Detect which cell encompasses the target text, then output its (x, y) center coordinate. 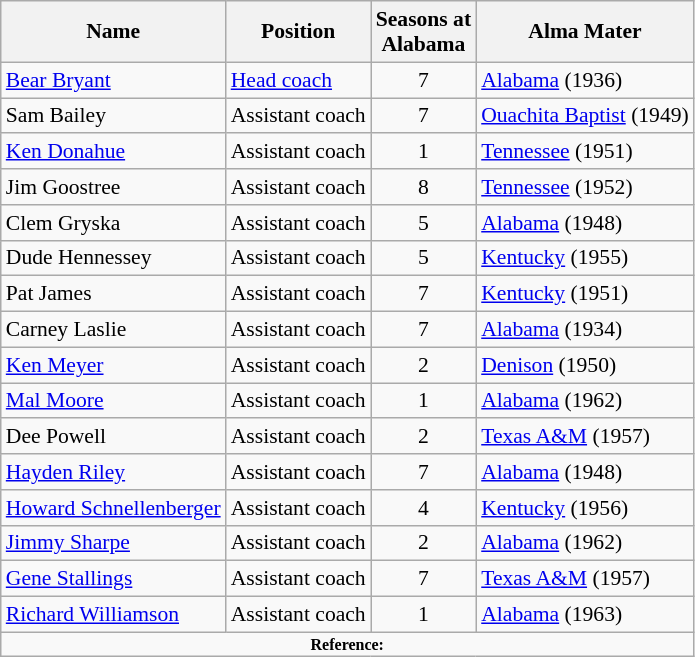
Clem Gryska (114, 223)
Reference: (348, 644)
Head coach (298, 80)
8 (424, 187)
Carney Laslie (114, 330)
4 (424, 508)
Jim Goostree (114, 187)
Name (114, 32)
Pat James (114, 294)
Kentucky (1956) (585, 508)
Alabama (1934) (585, 330)
Dude Hennessey (114, 258)
Denison (1950) (585, 365)
Mal Moore (114, 401)
Tennessee (1951) (585, 152)
Gene Stallings (114, 579)
Ken Donahue (114, 152)
Sam Bailey (114, 116)
Howard Schnellenberger (114, 508)
Seasons atAlabama (424, 32)
Kentucky (1955) (585, 258)
Ouachita Baptist (1949) (585, 116)
Alabama (1963) (585, 615)
Alabama (1936) (585, 80)
Kentucky (1951) (585, 294)
Richard Williamson (114, 615)
Hayden Riley (114, 472)
Dee Powell (114, 437)
Position (298, 32)
Alma Mater (585, 32)
Tennessee (1952) (585, 187)
Bear Bryant (114, 80)
Ken Meyer (114, 365)
Jimmy Sharpe (114, 543)
